Find where the given text appears and provide that cell's center as [X, Y] coordinate. 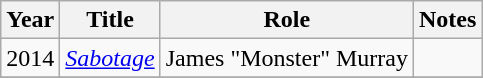
James "Monster" Murray [286, 58]
Year [30, 20]
Sabotage [110, 58]
Notes [447, 20]
Title [110, 20]
Role [286, 20]
2014 [30, 58]
